Pinpoint the cell where the given text exists, returning its (X, Y) midpoint coordinate. 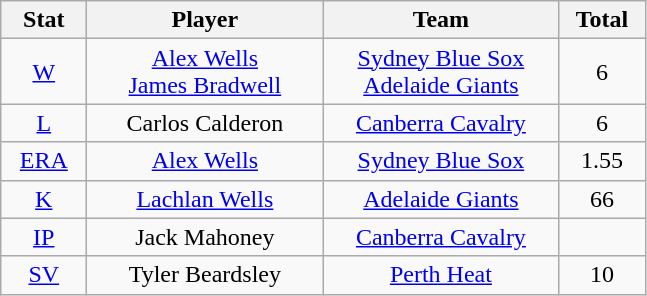
Alex Wells James Bradwell (205, 72)
Sydney Blue Sox Adelaide Giants (441, 72)
K (44, 199)
Player (205, 20)
Adelaide Giants (441, 199)
W (44, 72)
IP (44, 237)
L (44, 123)
Lachlan Wells (205, 199)
Jack Mahoney (205, 237)
10 (602, 275)
66 (602, 199)
1.55 (602, 161)
Sydney Blue Sox (441, 161)
Perth Heat (441, 275)
Total (602, 20)
ERA (44, 161)
Team (441, 20)
Tyler Beardsley (205, 275)
Stat (44, 20)
Alex Wells (205, 161)
SV (44, 275)
Carlos Calderon (205, 123)
